Capture the cell that displays the provided text and extract its [x, y] central coordinate. 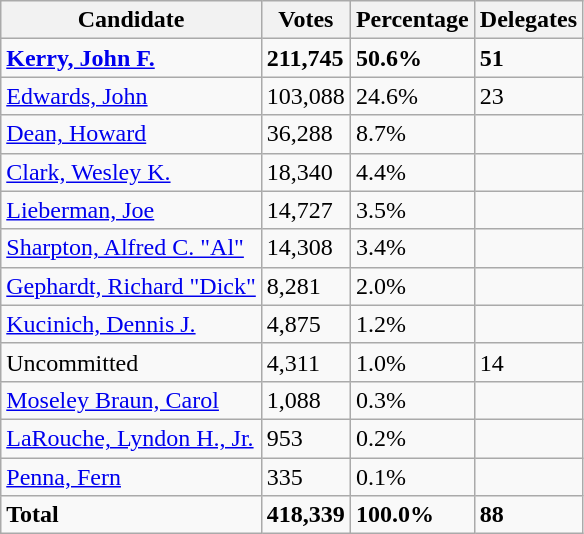
Delegates [528, 20]
0.3% [412, 400]
Kucinich, Dennis J. [132, 324]
14 [528, 362]
4,875 [306, 324]
211,745 [306, 58]
Kerry, John F. [132, 58]
Lieberman, Joe [132, 210]
4.4% [412, 172]
103,088 [306, 96]
100.0% [412, 515]
Uncommitted [132, 362]
2.0% [412, 286]
Edwards, John [132, 96]
418,339 [306, 515]
Dean, Howard [132, 134]
24.6% [412, 96]
14,308 [306, 248]
8.7% [412, 134]
18,340 [306, 172]
LaRouche, Lyndon H., Jr. [132, 438]
51 [528, 58]
36,288 [306, 134]
Candidate [132, 20]
14,727 [306, 210]
50.6% [412, 58]
Moseley Braun, Carol [132, 400]
Total [132, 515]
1,088 [306, 400]
88 [528, 515]
3.4% [412, 248]
Penna, Fern [132, 477]
Percentage [412, 20]
1.2% [412, 324]
Clark, Wesley K. [132, 172]
Gephardt, Richard "Dick" [132, 286]
23 [528, 96]
0.2% [412, 438]
0.1% [412, 477]
3.5% [412, 210]
953 [306, 438]
335 [306, 477]
8,281 [306, 286]
Votes [306, 20]
1.0% [412, 362]
Sharpton, Alfred C. "Al" [132, 248]
4,311 [306, 362]
